For the text-containing cell, return its midpoint in [x, y] coordinate format. 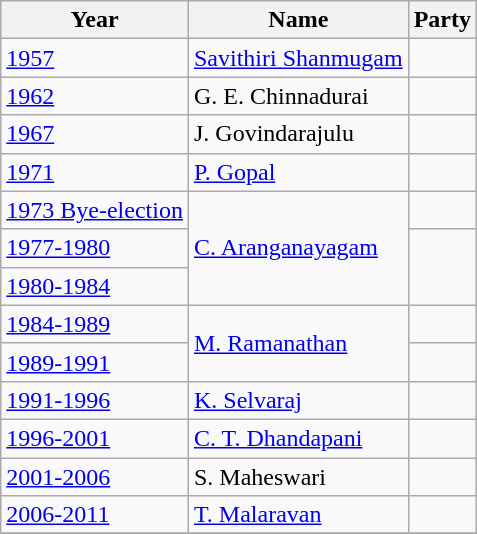
J. Govindarajulu [298, 134]
Savithiri Shanmugam [298, 58]
1984-1989 [95, 324]
C. Aranganayagam [298, 248]
1977-1980 [95, 248]
2006-2011 [95, 515]
Party [442, 20]
T. Malaravan [298, 515]
P. Gopal [298, 172]
1962 [95, 96]
G. E. Chinnadurai [298, 96]
M. Ramanathan [298, 343]
1967 [95, 134]
1991-1996 [95, 400]
C. T. Dhandapani [298, 438]
1996-2001 [95, 438]
1989-1991 [95, 362]
2001-2006 [95, 477]
S. Maheswari [298, 477]
1973 Bye-election [95, 210]
Name [298, 20]
1957 [95, 58]
1971 [95, 172]
K. Selvaraj [298, 400]
1980-1984 [95, 286]
Year [95, 20]
